Locate the cell with the specified text and output its [X, Y] center coordinate. 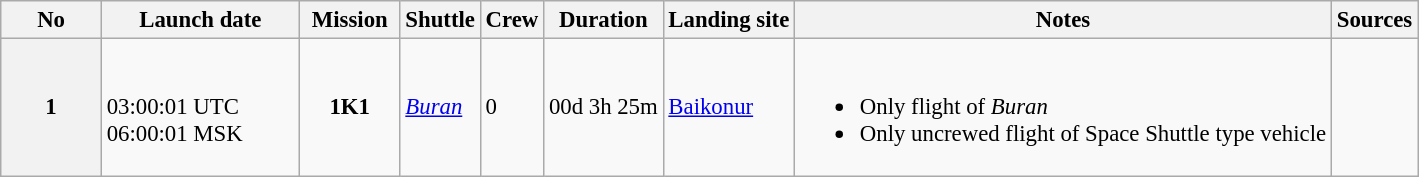
Crew [512, 20]
Sources [1374, 20]
Only flight of BuranOnly uncrewed flight of Space Shuttle type vehicle [1064, 108]
00d 3h 25m [604, 108]
Notes [1064, 20]
Mission [350, 20]
Landing site [729, 20]
03:00:01 UTC06:00:01 MSK [200, 108]
1 [52, 108]
Baikonur [729, 108]
No [52, 20]
Duration [604, 20]
Shuttle [440, 20]
1K1 [350, 108]
Buran [440, 108]
0 [512, 108]
Launch date [200, 20]
